Scan for the cell matching the given text and deliver its (x, y) coordinate at center. 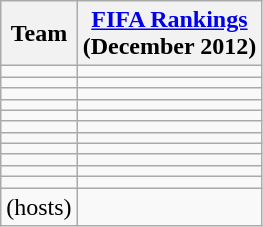
(hosts) (39, 207)
Team (39, 34)
FIFA Rankings(December 2012) (170, 34)
